From the cell containing the given text, extract its center point as [X, Y] coordinate. 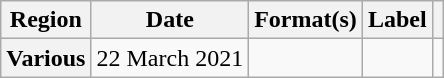
Date [170, 20]
Label [397, 20]
Various [46, 58]
Format(s) [306, 20]
22 March 2021 [170, 58]
Region [46, 20]
